Detect which cell encompasses the target text, then output its (X, Y) center coordinate. 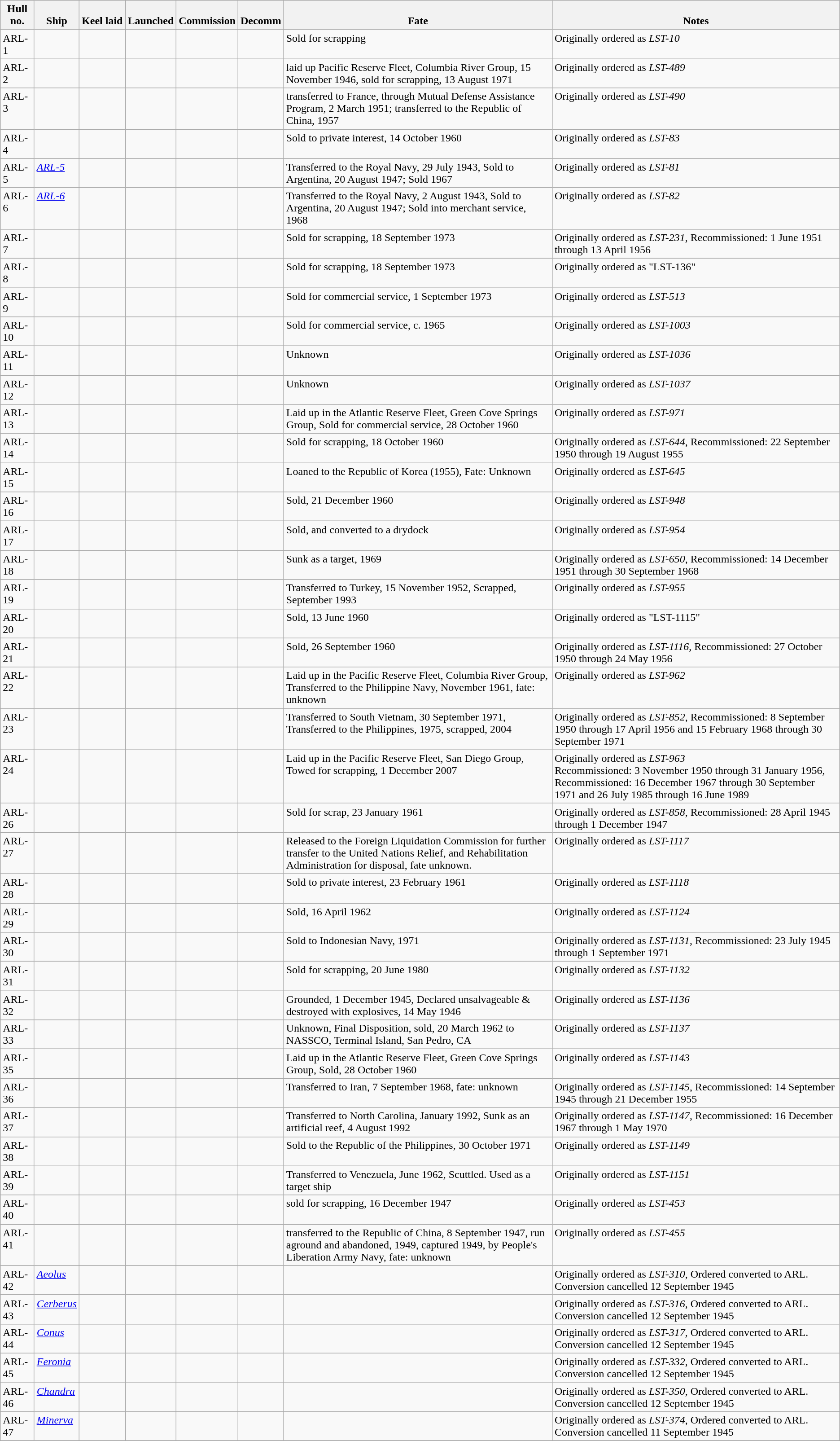
Sold to private interest, 14 October 1960 (418, 144)
ARL-2 (17, 74)
Transferred to South Vietnam, 30 September 1971, Transferred to the Philippines, 1975, scrapped, 2004 (418, 729)
Originally ordered as LST-332, Ordered converted to ARL. Conversion cancelled 12 September 1945 (696, 1367)
ARL-27 (17, 853)
ARL-16 (17, 506)
Originally ordered as LST-1137 (696, 1034)
Originally ordered as LST-852, Recommissioned: 8 September 1950 through 17 April 1956 and 15 February 1968 through 30 September 1971 (696, 729)
ARL-43 (17, 1309)
ARL-21 (17, 653)
Decomm (261, 15)
Originally ordered as LST-82 (696, 208)
ARL-44 (17, 1339)
Originally ordered as LST-650, Recommissioned: 14 December 1951 through 30 September 1968 (696, 565)
ARL-46 (17, 1397)
ARL-24 (17, 777)
ARL-36 (17, 1093)
Originally ordered as LST-374, Ordered converted to ARL. Conversion cancelled 11 September 1945 (696, 1427)
Transferred to the Royal Navy, 29 July 1943, Sold to Argentina, 20 August 1947; Sold 1967 (418, 173)
Originally ordered as LST-317, Ordered converted to ARL. Conversion cancelled 12 September 1945 (696, 1339)
Sold for scrapping, 18 October 1960 (418, 448)
Sold for commercial service, c. 1965 (418, 331)
Notes (696, 15)
Transferred to Turkey, 15 November 1952, Scrapped, September 1993 (418, 594)
ARL-28 (17, 888)
ARL-30 (17, 947)
ARL-37 (17, 1122)
ARL-47 (17, 1427)
ARL-45 (17, 1367)
Originally ordered as LST-1149 (696, 1151)
Originally ordered as LST-645 (696, 478)
Originally ordered as LST-1036 (696, 360)
Transferred to North Carolina, January 1992, Sunk as an artificial reef, 4 August 1992 (418, 1122)
Originally ordered as LST-1143 (696, 1064)
ARL-4 (17, 144)
ARL-7 (17, 243)
Originally ordered as LST-948 (696, 506)
Conus (57, 1339)
Originally ordered as LST-1131, Recommissioned: 23 July 1945 through 1 September 1971 (696, 947)
Launched (151, 15)
ARL-41 (17, 1245)
Sold, and converted to a drydock (418, 536)
Sold, 26 September 1960 (418, 653)
Transferred to Venezuela, June 1962, Scuttled. Used as a target ship (418, 1181)
Originally ordered as LST-316, Ordered converted to ARL. Conversion cancelled 12 September 1945 (696, 1309)
Hull no. (17, 15)
ARL-23 (17, 729)
Originally ordered as LST-231, Recommissioned: 1 June 1951 through 13 April 1956 (696, 243)
Originally ordered as LST-453 (696, 1209)
Originally ordered as LST-81 (696, 173)
ARL-3 (17, 109)
Originally ordered as LST-1151 (696, 1181)
Originally ordered as LST-858, Recommissioned: 28 April 1945 through 1 December 1947 (696, 818)
Originally ordered as "LST-1115" (696, 623)
Sold, 21 December 1960 (418, 506)
Originally ordered as LST-490 (696, 109)
ARL-39 (17, 1181)
ARL-26 (17, 818)
Originally ordered as LST-971 (696, 419)
Originally ordered as LST-1003 (696, 331)
Sold to Indonesian Navy, 1971 (418, 947)
ARL-22 (17, 688)
Chandra (57, 1397)
Originally ordered as "LST-136" (696, 273)
Originally ordered as LST-310, Ordered converted to ARL. Conversion cancelled 12 September 1945 (696, 1280)
Sold, 16 April 1962 (418, 918)
Originally ordered as LST-1145, Recommissioned: 14 September 1945 through 21 December 1955 (696, 1093)
Originally ordered as LST-1124 (696, 918)
transferred to France, through Mutual Defense Assistance Program, 2 March 1951; transferred to the Republic of China, 1957 (418, 109)
Sold for scrap, 23 January 1961 (418, 818)
Transferred to the Royal Navy, 2 August 1943, Sold to Argentina, 20 August 1947; Sold into merchant service, 1968 (418, 208)
ARL-19 (17, 594)
ARL-32 (17, 1006)
Originally ordered as LST-455 (696, 1245)
ARL-42 (17, 1280)
Keel laid (102, 15)
ARL-31 (17, 976)
Originally ordered as LST-10 (696, 44)
ARL-8 (17, 273)
ARL-20 (17, 623)
ARL-1 (17, 44)
Fate (418, 15)
Originally ordered as LST-83 (696, 144)
Laid up in the Atlantic Reserve Fleet, Green Cove Springs Group, Sold, 28 October 1960 (418, 1064)
Laid up in the Atlantic Reserve Fleet, Green Cove Springs Group, Sold for commercial service, 28 October 1960 (418, 419)
Feronia (57, 1367)
Originally ordered as LST-955 (696, 594)
Aeolus (57, 1280)
Sold for scrapping, 20 June 1980 (418, 976)
Loaned to the Republic of Korea (1955), Fate: Unknown (418, 478)
Originally ordered as LST-1147, Recommissioned: 16 December 1967 through 1 May 1970 (696, 1122)
Transferred to Iran, 7 September 1968, fate: unknown (418, 1093)
Commission (207, 15)
Originally ordered as LST-1118 (696, 888)
ARL-33 (17, 1034)
Grounded, 1 December 1945, Declared unsalvageable & destroyed with explosives, 14 May 1946 (418, 1006)
Sold for scrapping (418, 44)
ARL-9 (17, 302)
ARL-17 (17, 536)
Sold to private interest, 23 February 1961 (418, 888)
Originally ordered as LST-513 (696, 302)
Ship (57, 15)
ARL-29 (17, 918)
Originally ordered as LST-1136 (696, 1006)
Originally ordered as LST-962 (696, 688)
Minerva (57, 1427)
Cerberus (57, 1309)
Originally ordered as LST-1037 (696, 390)
ARL-35 (17, 1064)
Originally ordered as LST-954 (696, 536)
ARL-12 (17, 390)
Laid up in the Pacific Reserve Fleet, San Diego Group, Towed for scrapping, 1 December 2007 (418, 777)
ARL-40 (17, 1209)
ARL-13 (17, 419)
Sunk as a target, 1969 (418, 565)
Sold for commercial service, 1 September 1973 (418, 302)
sold for scrapping, 16 December 1947 (418, 1209)
Originally ordered as LST-1117 (696, 853)
Laid up in the Pacific Reserve Fleet, Columbia River Group, Transferred to the Philippine Navy, November 1961, fate: unknown (418, 688)
Unknown, Final Disposition, sold, 20 March 1962 to NASSCO, Terminal Island, San Pedro, CA (418, 1034)
Originally ordered as LST-350, Ordered converted to ARL. Conversion cancelled 12 September 1945 (696, 1397)
Sold to the Republic of the Philippines, 30 October 1971 (418, 1151)
ARL-15 (17, 478)
Originally ordered as LST-644, Recommissioned: 22 September 1950 through 19 August 1955 (696, 448)
Sold, 13 June 1960 (418, 623)
laid up Pacific Reserve Fleet, Columbia River Group, 15 November 1946, sold for scrapping, 13 August 1971 (418, 74)
Originally ordered as LST-1132 (696, 976)
ARL-14 (17, 448)
ARL-18 (17, 565)
ARL-38 (17, 1151)
ARL-11 (17, 360)
Originally ordered as LST-489 (696, 74)
Originally ordered as LST-1116, Recommissioned: 27 October 1950 through 24 May 1956 (696, 653)
ARL-10 (17, 331)
